From the cell containing the given text, extract its center point as [x, y] coordinate. 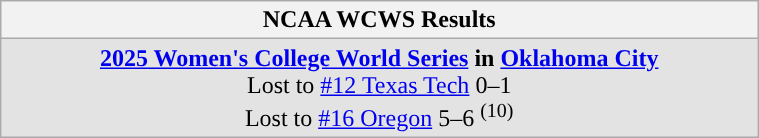
NCAA WCWS Results [380, 20]
2025 Women's College World Series in Oklahoma CityLost to #12 Texas Tech 0–1 Lost to #16 Oregon 5–6 (10) [380, 88]
